Pinpoint the cell where the given text exists, returning its (X, Y) midpoint coordinate. 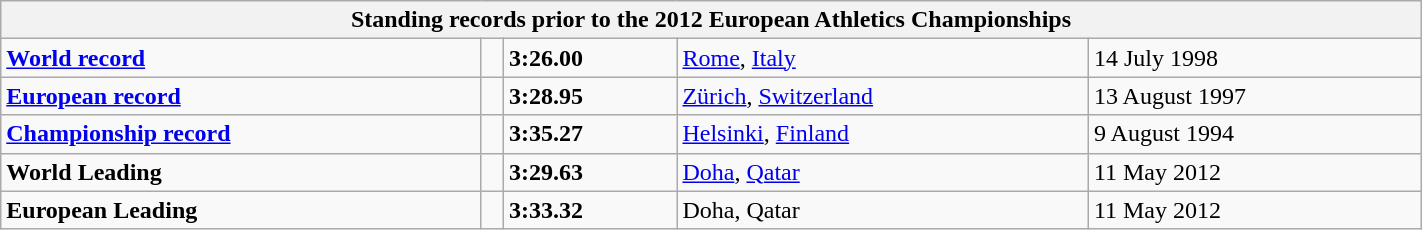
European Leading (241, 210)
3:26.00 (590, 58)
9 August 1994 (1254, 134)
Helsinki, Finland (882, 134)
World record (241, 58)
13 August 1997 (1254, 96)
Rome, Italy (882, 58)
3:35.27 (590, 134)
3:28.95 (590, 96)
14 July 1998 (1254, 58)
3:33.32 (590, 210)
3:29.63 (590, 172)
World Leading (241, 172)
Standing records prior to the 2012 European Athletics Championships (711, 20)
European record (241, 96)
Championship record (241, 134)
Zürich, Switzerland (882, 96)
